Determine the (x, y) coordinate at the center of the cell enclosing the given text.  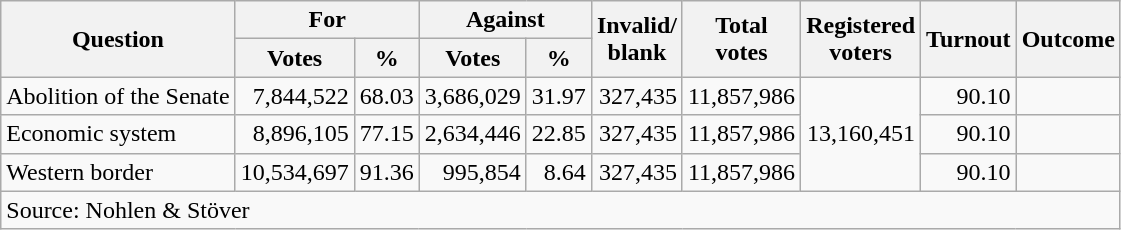
3,686,029 (472, 96)
Question (118, 39)
2,634,446 (472, 134)
31.97 (558, 96)
Invalid/blank (636, 39)
Economic system (118, 134)
Turnout (969, 39)
8.64 (558, 172)
Abolition of the Senate (118, 96)
91.36 (386, 172)
Registeredvoters (861, 39)
Western border (118, 172)
995,854 (472, 172)
Outcome (1068, 39)
7,844,522 (294, 96)
13,160,451 (861, 134)
Totalvotes (741, 39)
For (327, 20)
68.03 (386, 96)
Against (505, 20)
10,534,697 (294, 172)
77.15 (386, 134)
Source: Nohlen & Stöver (561, 210)
8,896,105 (294, 134)
22.85 (558, 134)
